Identify which cell holds the provided text, then report its [x, y] central coordinate. 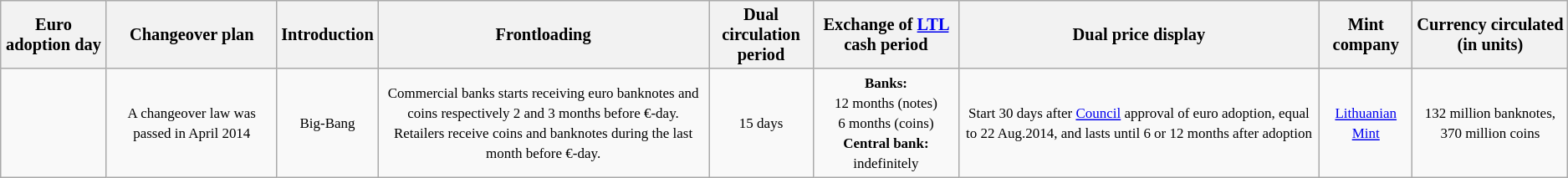
Frontloading [544, 34]
Big-Bang [327, 123]
Changeover plan [192, 34]
Exchange of LTL cash period [886, 34]
Introduction [327, 34]
Banks:12 months (notes)6 months (coins)Central bank:indefinitely [886, 123]
A changeover law was passed in April 2014 [192, 123]
Dual price display [1139, 34]
Mint company [1366, 34]
132 million banknotes, 370 million coins [1490, 123]
Euro adoption day [54, 34]
Lithuanian Mint [1366, 123]
Currency circulated(in units) [1490, 34]
Start 30 days after Council approval of euro adoption, equal to 22 Aug.2014, and lasts until 6 or 12 months after adoption [1139, 123]
15 days [761, 123]
Dual circulation period [761, 34]
